Determine the [x, y] coordinate at the center of the cell enclosing the given text.  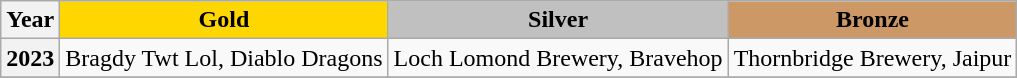
Silver [558, 20]
Bronze [872, 20]
2023 [30, 58]
Year [30, 20]
Gold [224, 20]
Bragdy Twt Lol, Diablo Dragons [224, 58]
Loch Lomond Brewery, Bravehop [558, 58]
Thornbridge Brewery, Jaipur [872, 58]
